Search for the cell housing the specified text and yield its [X, Y] center coordinate. 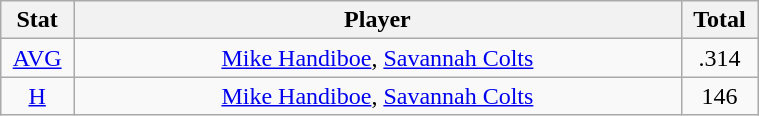
AVG [38, 58]
146 [719, 96]
.314 [719, 58]
Stat [38, 20]
H [38, 96]
Total [719, 20]
Player [378, 20]
